Output the [x, y] coordinate of the center of the cell containing the given text.  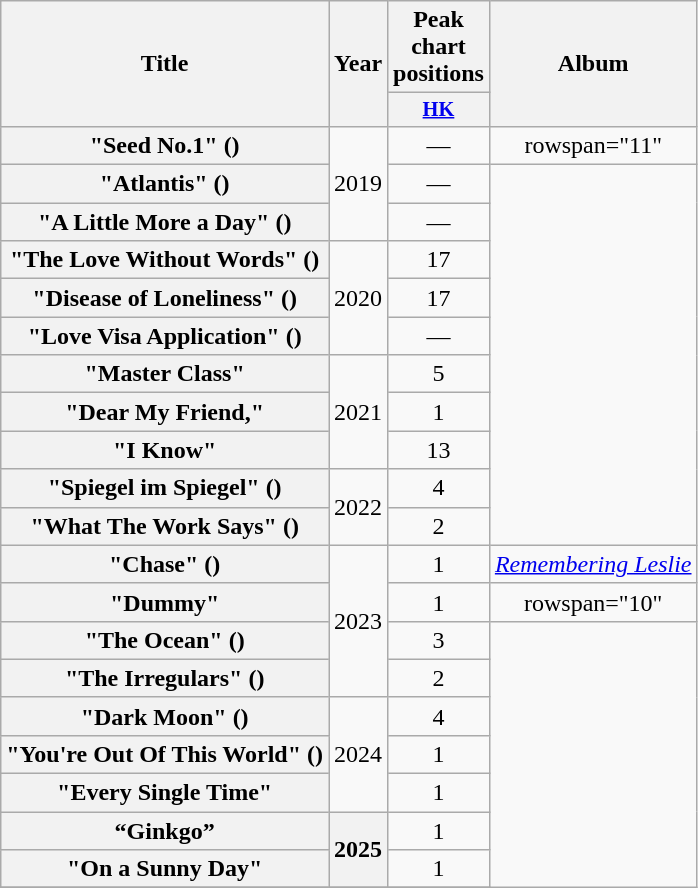
2024 [358, 754]
Remembering Leslie [593, 564]
13 [439, 450]
2023 [358, 621]
“Ginkgo” [165, 831]
HK [439, 110]
Year [358, 64]
"You're Out Of This World" () [165, 754]
"A Little More a Day" () [165, 222]
"Dummy" [165, 602]
2022 [358, 507]
2020 [358, 298]
Peak chart positions [439, 47]
"Chase" () [165, 564]
"The Ocean" () [165, 640]
"What The Work Says" () [165, 526]
"I Know" [165, 450]
"Love Visa Application" () [165, 336]
"Every Single Time" [165, 793]
"Atlantis" () [165, 184]
"Spiegel im Spiegel" () [165, 488]
"On a Sunny Day" [165, 869]
"Dear My Friend," [165, 412]
2019 [358, 183]
"Dark Moon" () [165, 716]
Title [165, 64]
"The Irregulars" () [165, 678]
2025 [358, 850]
Album [593, 64]
3 [439, 640]
5 [439, 374]
rowspan="10" [593, 602]
"Seed No.1" () [165, 145]
"The Love Without Words" () [165, 260]
rowspan="11" [593, 145]
"Master Class" [165, 374]
"Disease of Loneliness" () [165, 298]
2021 [358, 412]
